Locate the cell with the specified text and output its (x, y) center coordinate. 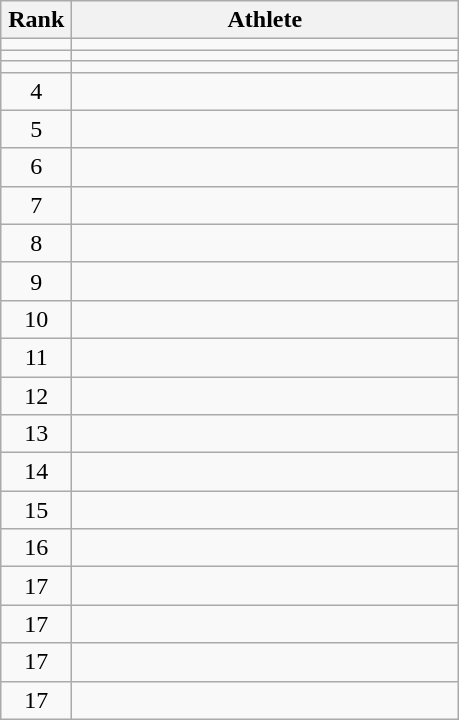
7 (36, 205)
6 (36, 167)
14 (36, 472)
9 (36, 281)
Rank (36, 20)
12 (36, 395)
16 (36, 548)
10 (36, 319)
11 (36, 357)
5 (36, 129)
13 (36, 434)
8 (36, 243)
Athlete (265, 20)
4 (36, 91)
15 (36, 510)
